Extract the (X, Y) coordinate from the center of the cell holding the provided text.  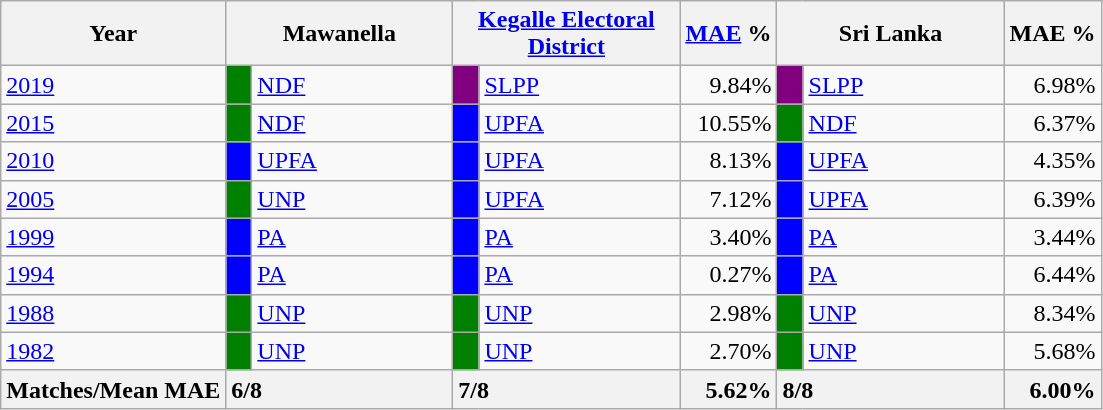
4.35% (1052, 161)
3.44% (1052, 237)
1988 (114, 313)
1982 (114, 351)
6.37% (1052, 123)
10.55% (728, 123)
9.84% (728, 85)
Mawanella (340, 34)
2.98% (728, 313)
5.62% (728, 389)
0.27% (728, 275)
6.44% (1052, 275)
8.34% (1052, 313)
5.68% (1052, 351)
3.40% (728, 237)
6.39% (1052, 199)
2010 (114, 161)
6.00% (1052, 389)
Year (114, 34)
2019 (114, 85)
1994 (114, 275)
Sri Lanka (890, 34)
7.12% (728, 199)
7/8 (566, 389)
2015 (114, 123)
Kegalle Electoral District (566, 34)
8.13% (728, 161)
2005 (114, 199)
6.98% (1052, 85)
Matches/Mean MAE (114, 389)
1999 (114, 237)
8/8 (890, 389)
2.70% (728, 351)
6/8 (340, 389)
